Scan for the cell matching the given text and deliver its (x, y) coordinate at center. 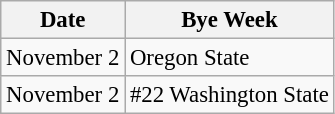
Date (63, 20)
Bye Week (230, 20)
Oregon State (230, 58)
#22 Washington State (230, 95)
